Extract the [x, y] coordinate from the center of the cell holding the provided text.  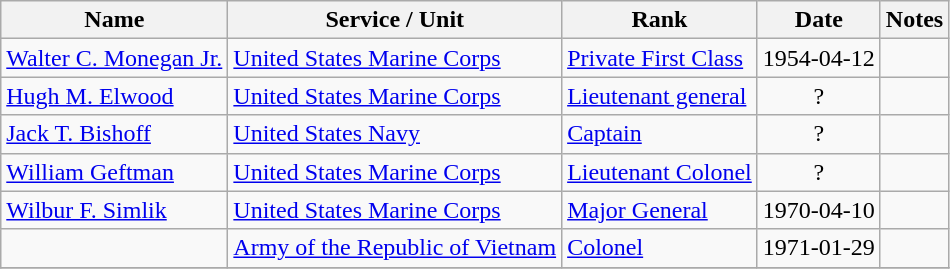
Date [818, 20]
Lieutenant general [660, 96]
Name [114, 20]
Wilbur F. Simlik [114, 210]
Jack T. Bishoff [114, 134]
1954-04-12 [818, 58]
Captain [660, 134]
Service / Unit [395, 20]
William Geftman [114, 172]
1971-01-29 [818, 248]
1970-04-10 [818, 210]
Lieutenant Colonel [660, 172]
Notes [914, 20]
Major General [660, 210]
Walter C. Monegan Jr. [114, 58]
Hugh M. Elwood [114, 96]
Army of the Republic of Vietnam [395, 248]
United States Navy [395, 134]
Private First Class [660, 58]
Rank [660, 20]
Colonel [660, 248]
